Scan for the cell matching the given text and deliver its (x, y) coordinate at center. 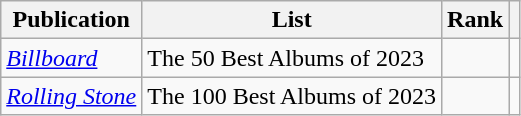
Rolling Stone (72, 96)
Rank (476, 20)
List (292, 20)
Publication (72, 20)
The 50 Best Albums of 2023 (292, 58)
The 100 Best Albums of 2023 (292, 96)
Billboard (72, 58)
